Search for the cell housing the specified text and yield its [x, y] center coordinate. 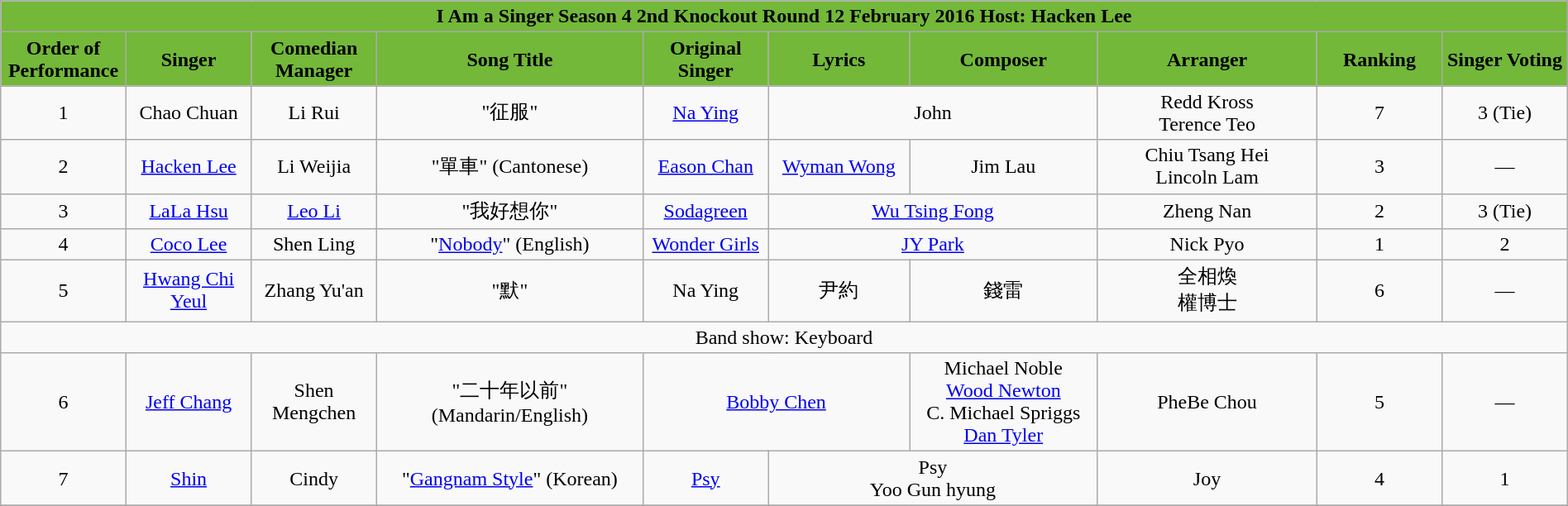
Zhang Yu'an [314, 291]
尹約 [839, 291]
Bobby Chen [776, 402]
Ranking [1379, 60]
Michael NobleWood NewtonC. Michael SpriggsDan Tyler [1004, 402]
PsyYoo Gun hyung [933, 478]
Chao Chuan [189, 112]
Redd KrossTerence Teo [1207, 112]
Shin [189, 478]
錢雷 [1004, 291]
Singer Voting [1505, 60]
"Gangnam Style" (Korean) [509, 478]
Sodagreen [705, 212]
"Nobody" (English) [509, 245]
Li Rui [314, 112]
Comedian Manager [314, 60]
Jim Lau [1004, 167]
Jeff Chang [189, 402]
Eason Chan [705, 167]
Shen Ling [314, 245]
Psy [705, 478]
Leo Li [314, 212]
Joy [1207, 478]
"我好想你" [509, 212]
Shen Mengchen [314, 402]
Wonder Girls [705, 245]
LaLa Hsu [189, 212]
Nick Pyo [1207, 245]
Chiu Tsang HeiLincoln Lam [1207, 167]
全相煥權博士 [1207, 291]
Original Singer [705, 60]
Hacken Lee [189, 167]
Hwang Chi Yeul [189, 291]
Arranger [1207, 60]
PheBe Chou [1207, 402]
Lyrics [839, 60]
"征服" [509, 112]
"單車" (Cantonese) [509, 167]
I Am a Singer Season 4 2nd Knockout Round 12 February 2016 Host: Hacken Lee [784, 17]
JY Park [933, 245]
Zheng Nan [1207, 212]
John [933, 112]
Li Weijia [314, 167]
Order of Performance [64, 60]
Wyman Wong [839, 167]
Cindy [314, 478]
"二十年以前" (Mandarin/English) [509, 402]
Song Title [509, 60]
Wu Tsing Fong [933, 212]
Composer [1004, 60]
Band show: Keyboard [784, 337]
"默" [509, 291]
Singer [189, 60]
Coco Lee [189, 245]
